Output the (X, Y) coordinate of the center of the cell containing the given text.  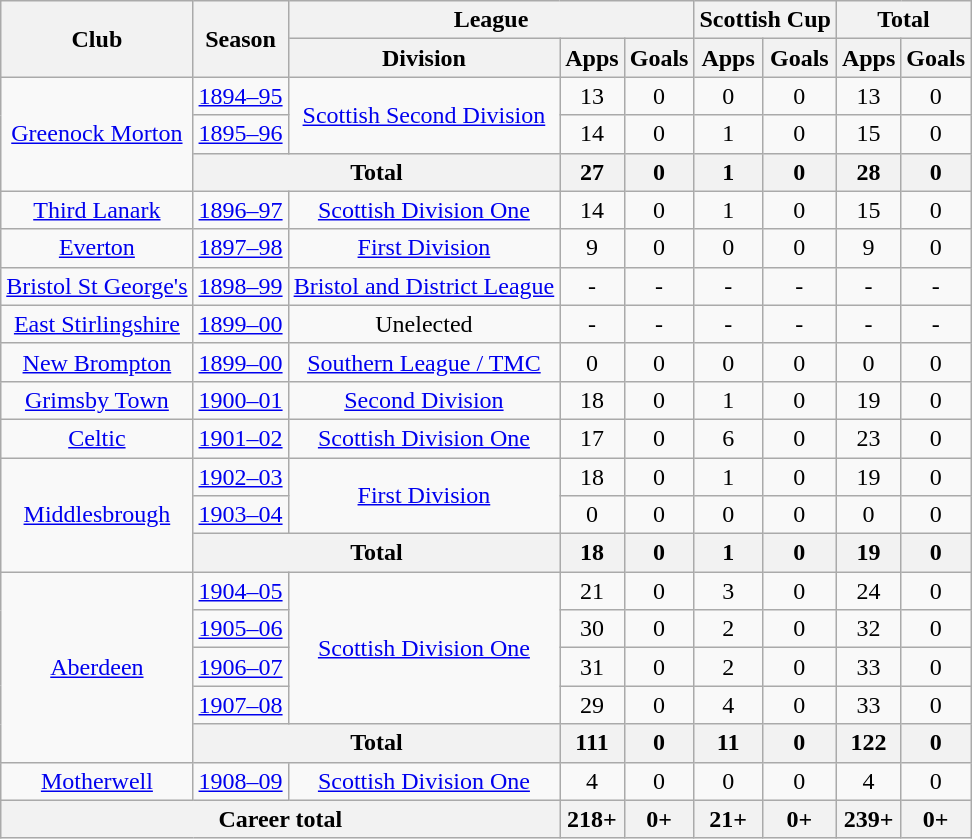
1900–01 (240, 400)
League (491, 20)
New Brompton (97, 362)
Greenock Morton (97, 134)
17 (592, 438)
1894–95 (240, 96)
31 (592, 667)
1901–02 (240, 438)
1898–99 (240, 286)
1905–06 (240, 629)
218+ (592, 819)
1906–07 (240, 667)
30 (592, 629)
27 (592, 172)
24 (868, 591)
Third Lanark (97, 210)
East Stirlingshire (97, 324)
21+ (728, 819)
Club (97, 39)
Unelected (424, 324)
1904–05 (240, 591)
6 (728, 438)
1908–09 (240, 781)
Bristol and District League (424, 286)
Career total (280, 819)
3 (728, 591)
1907–08 (240, 705)
29 (592, 705)
1902–03 (240, 477)
1895–96 (240, 134)
Season (240, 39)
11 (728, 743)
Celtic (97, 438)
Motherwell (97, 781)
Scottish Cup (765, 20)
1896–97 (240, 210)
239+ (868, 819)
111 (592, 743)
Second Division (424, 400)
Aberdeen (97, 667)
32 (868, 629)
Grimsby Town (97, 400)
28 (868, 172)
Everton (97, 248)
1903–04 (240, 515)
Bristol St George's (97, 286)
Middlesbrough (97, 515)
122 (868, 743)
Scottish Second Division (424, 115)
Division (424, 58)
1897–98 (240, 248)
Southern League / TMC (424, 362)
21 (592, 591)
23 (868, 438)
